Return (x, y) of the center of cell containing provided text 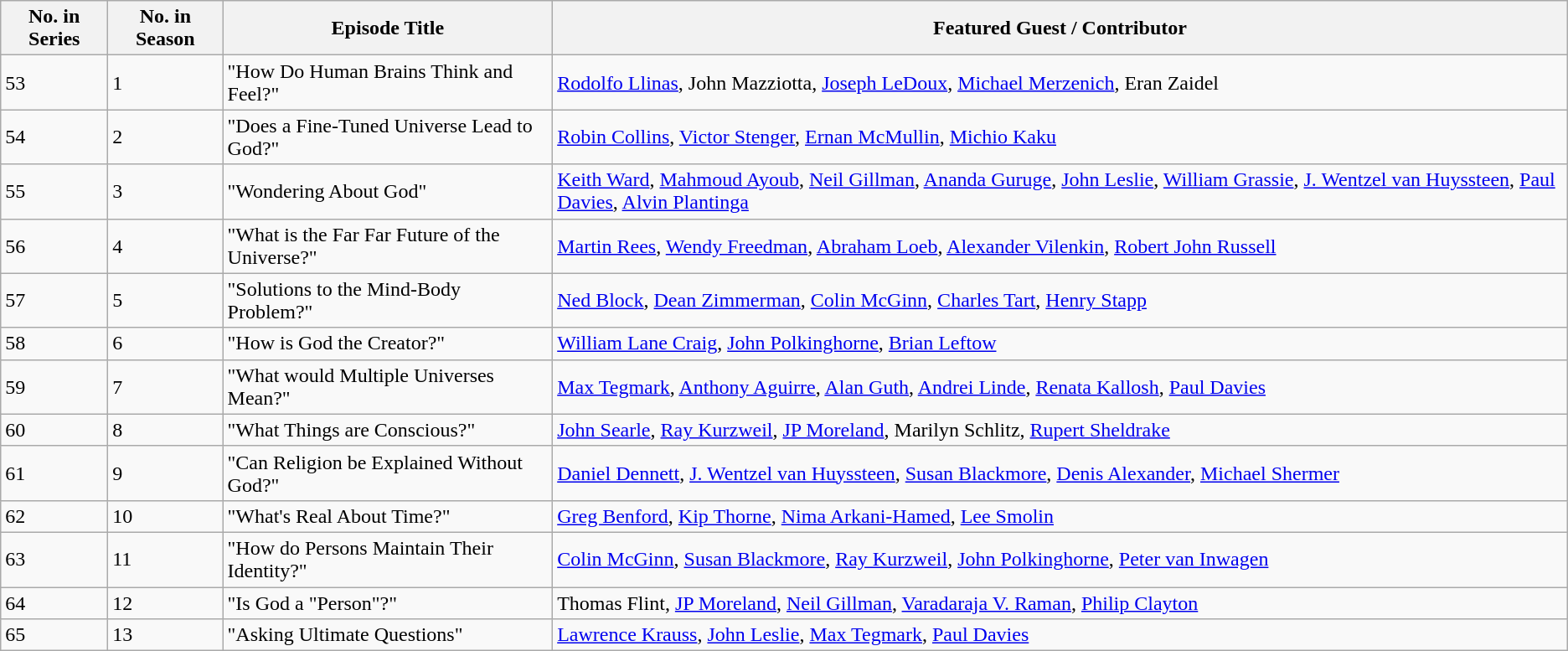
Featured Guest / Contributor (1060, 28)
9 (166, 473)
Ned Block, Dean Zimmerman, Colin McGinn, Charles Tart, Henry Stapp (1060, 300)
1 (166, 82)
57 (54, 300)
56 (54, 246)
61 (54, 473)
"How is God the Creator?" (388, 344)
"Asking Ultimate Questions" (388, 635)
Max Tegmark, Anthony Aguirre, Alan Guth, Andrei Linde, Renata Kallosh, Paul Davies (1060, 387)
11 (166, 560)
Keith Ward, Mahmoud Ayoub, Neil Gillman, Ananda Guruge, John Leslie, William Grassie, J. Wentzel van Huyssteen, Paul Davies, Alvin Plantinga (1060, 191)
62 (54, 516)
"Solutions to the Mind-Body Problem?" (388, 300)
"What would Multiple Universes Mean?" (388, 387)
59 (54, 387)
53 (54, 82)
Lawrence Krauss, John Leslie, Max Tegmark, Paul Davies (1060, 635)
12 (166, 602)
6 (166, 344)
No. in Season (166, 28)
13 (166, 635)
Colin McGinn, Susan Blackmore, Ray Kurzweil, John Polkinghorne, Peter van Inwagen (1060, 560)
"Does a Fine-Tuned Universe Lead to God?" (388, 137)
8 (166, 430)
2 (166, 137)
William Lane Craig, John Polkinghorne, Brian Leftow (1060, 344)
55 (54, 191)
Daniel Dennett, J. Wentzel van Huyssteen, Susan Blackmore, Denis Alexander, Michael Shermer (1060, 473)
"Wondering About God" (388, 191)
60 (54, 430)
10 (166, 516)
"What is the Far Far Future of the Universe?" (388, 246)
5 (166, 300)
Episode Title (388, 28)
"What Things are Conscious?" (388, 430)
Martin Rees, Wendy Freedman, Abraham Loeb, Alexander Vilenkin, Robert John Russell (1060, 246)
65 (54, 635)
54 (54, 137)
Rodolfo Llinas, John Mazziotta, Joseph LeDoux, Michael Merzenich, Eran Zaidel (1060, 82)
"How do Persons Maintain Their Identity?" (388, 560)
3 (166, 191)
Greg Benford, Kip Thorne, Nima Arkani-Hamed, Lee Smolin (1060, 516)
64 (54, 602)
7 (166, 387)
"Is God a "Person"?" (388, 602)
4 (166, 246)
No. in Series (54, 28)
63 (54, 560)
John Searle, Ray Kurzweil, JP Moreland, Marilyn Schlitz, Rupert Sheldrake (1060, 430)
"What's Real About Time?" (388, 516)
58 (54, 344)
"How Do Human Brains Think and Feel?" (388, 82)
Robin Collins, Victor Stenger, Ernan McMullin, Michio Kaku (1060, 137)
Thomas Flint, JP Moreland, Neil Gillman, Varadaraja V. Raman, Philip Clayton (1060, 602)
"Can Religion be Explained Without God?" (388, 473)
